Detect which cell encompasses the target text, then output its (x, y) center coordinate. 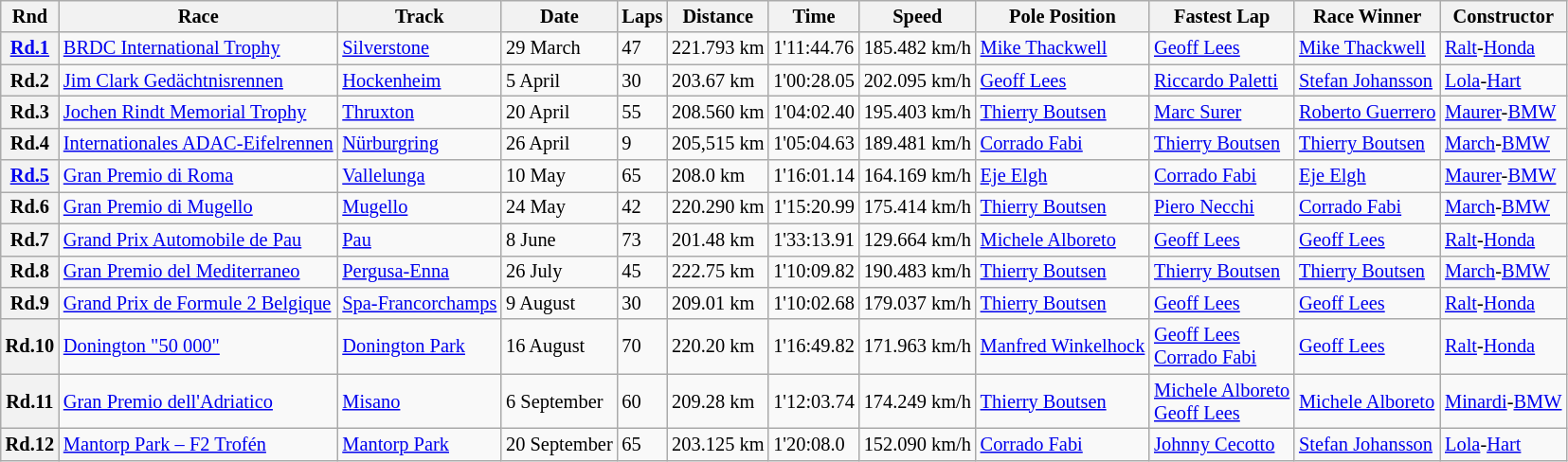
Rd.10 (30, 346)
Date (559, 16)
Fastest Lap (1222, 16)
Time (813, 16)
1'16:01.14 (813, 176)
Gran Premio di Mugello (198, 207)
Rd.5 (30, 176)
Speed (917, 16)
152.090 km/h (917, 444)
221.793 km (718, 48)
Donington Park (419, 346)
208.0 km (718, 176)
1'10:02.68 (813, 303)
189.481 km/h (917, 144)
6 September (559, 401)
Riccardo Paletti (1222, 80)
Jim Clark Gedächtnisrennen (198, 80)
Rd.11 (30, 401)
Jochen Rindt Memorial Trophy (198, 112)
16 August (559, 346)
Rd.1 (30, 48)
20 April (559, 112)
26 July (559, 272)
70 (642, 346)
73 (642, 240)
Mantorp Park (419, 444)
195.403 km/h (917, 112)
Internationales ADAC-Eifelrennen (198, 144)
Grand Prix de Formule 2 Belgique (198, 303)
1'16:49.82 (813, 346)
Michele Alboreto Geoff Lees (1222, 401)
Geoff Lees Corrado Fabi (1222, 346)
171.963 km/h (917, 346)
Race (198, 16)
203.125 km (718, 444)
1'11:44.76 (813, 48)
1'15:20.99 (813, 207)
129.664 km/h (917, 240)
Pau (419, 240)
26 April (559, 144)
1'05:04.63 (813, 144)
Silverstone (419, 48)
Pole Position (1063, 16)
Hockenheim (419, 80)
1'00:28.05 (813, 80)
Rnd (30, 16)
222.75 km (718, 272)
55 (642, 112)
8 June (559, 240)
Rd.6 (30, 207)
Gran Premio di Roma (198, 176)
Roberto Guerrero (1367, 112)
1'33:13.91 (813, 240)
20 September (559, 444)
Rd.7 (30, 240)
Pergusa-Enna (419, 272)
Gran Premio del Mediterraneo (198, 272)
Donington "50 000" (198, 346)
Johnny Cecotto (1222, 444)
Rd.8 (30, 272)
Race Winner (1367, 16)
Marc Surer (1222, 112)
Spa-Francorchamps (419, 303)
Mantorp Park – F2 Trofén (198, 444)
208.560 km (718, 112)
209.01 km (718, 303)
24 May (559, 207)
5 April (559, 80)
174.249 km/h (917, 401)
9 August (559, 303)
Gran Premio dell'Adriatico (198, 401)
201.48 km (718, 240)
47 (642, 48)
Rd.4 (30, 144)
45 (642, 272)
Minardi-BMW (1503, 401)
Thruxton (419, 112)
10 May (559, 176)
Constructor (1503, 16)
Piero Necchi (1222, 207)
205,515 km (718, 144)
Misano (419, 401)
179.037 km/h (917, 303)
Track (419, 16)
Vallelunga (419, 176)
1'12:03.74 (813, 401)
220.290 km (718, 207)
1'10:09.82 (813, 272)
175.414 km/h (917, 207)
Rd.2 (30, 80)
Manfred Winkelhock (1063, 346)
60 (642, 401)
BRDC International Trophy (198, 48)
Nürburgring (419, 144)
209.28 km (718, 401)
Distance (718, 16)
42 (642, 207)
164.169 km/h (917, 176)
Grand Prix Automobile de Pau (198, 240)
190.483 km/h (917, 272)
Rd.12 (30, 444)
1'20:08.0 (813, 444)
220.20 km (718, 346)
Laps (642, 16)
Rd.9 (30, 303)
Rd.3 (30, 112)
1'04:02.40 (813, 112)
185.482 km/h (917, 48)
202.095 km/h (917, 80)
203.67 km (718, 80)
29 March (559, 48)
9 (642, 144)
Mugello (419, 207)
